Locate the cell with the specified text and output its (x, y) center coordinate. 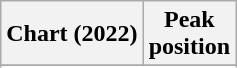
Chart (2022) (72, 34)
Peakposition (189, 34)
